Scan for the cell matching the given text and deliver its (X, Y) coordinate at center. 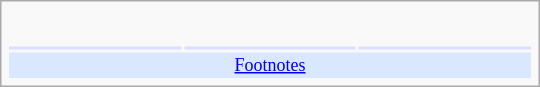
Footnotes (270, 65)
